Capture the cell that displays the provided text and extract its (x, y) central coordinate. 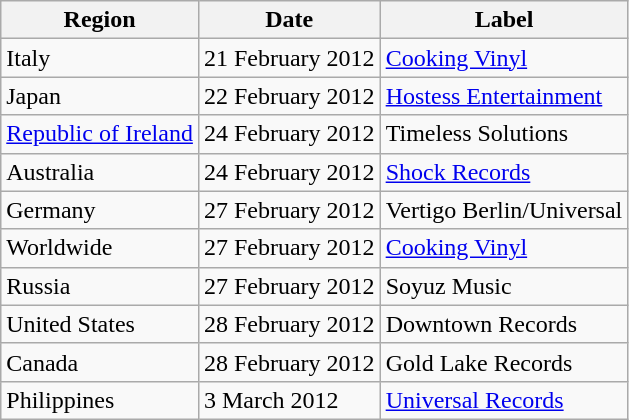
Worldwide (100, 248)
Soyuz Music (504, 286)
Timeless Solutions (504, 134)
Australia (100, 172)
Shock Records (504, 172)
Downtown Records (504, 324)
3 March 2012 (289, 400)
United States (100, 324)
Republic of Ireland (100, 134)
Italy (100, 58)
22 February 2012 (289, 96)
Philippines (100, 400)
Label (504, 20)
Japan (100, 96)
Germany (100, 210)
Vertigo Berlin/Universal (504, 210)
Russia (100, 286)
21 February 2012 (289, 58)
Canada (100, 362)
Hostess Entertainment (504, 96)
Gold Lake Records (504, 362)
Universal Records (504, 400)
Region (100, 20)
Date (289, 20)
